Extract the [X, Y] coordinate from the center of the cell holding the provided text.  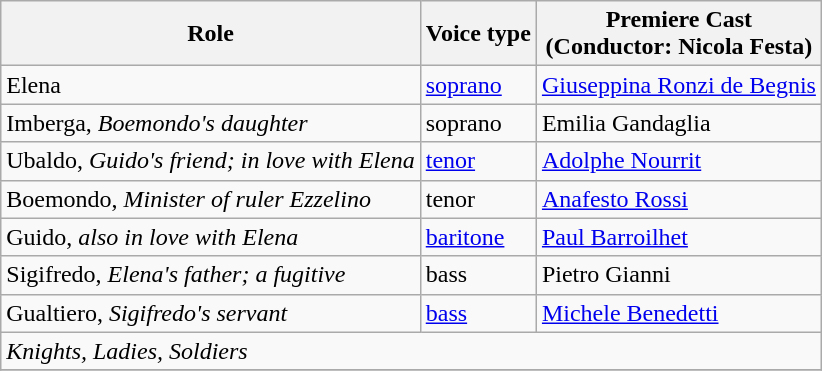
Premiere Cast(Conductor: Nicola Festa) [678, 34]
Adolphe Nourrit [678, 161]
Elena [210, 85]
Paul Barroilhet [678, 237]
Michele Benedetti [678, 313]
Emilia Gandaglia [678, 123]
Giuseppina Ronzi de Begnis [678, 85]
Anafesto Rossi [678, 199]
Knights, Ladies, Soldiers [412, 351]
baritone [478, 237]
Guido, also in love with Elena [210, 237]
Boemondo, Minister of ruler Ezzelino [210, 199]
Gualtiero, Sigifredo's servant [210, 313]
Pietro Gianni [678, 275]
Sigifredo, Elena's father; a fugitive [210, 275]
Voice type [478, 34]
Imberga, Boemondo's daughter [210, 123]
Role [210, 34]
Ubaldo, Guido's friend; in love with Elena [210, 161]
